Locate the cell with the specified text and output its [x, y] center coordinate. 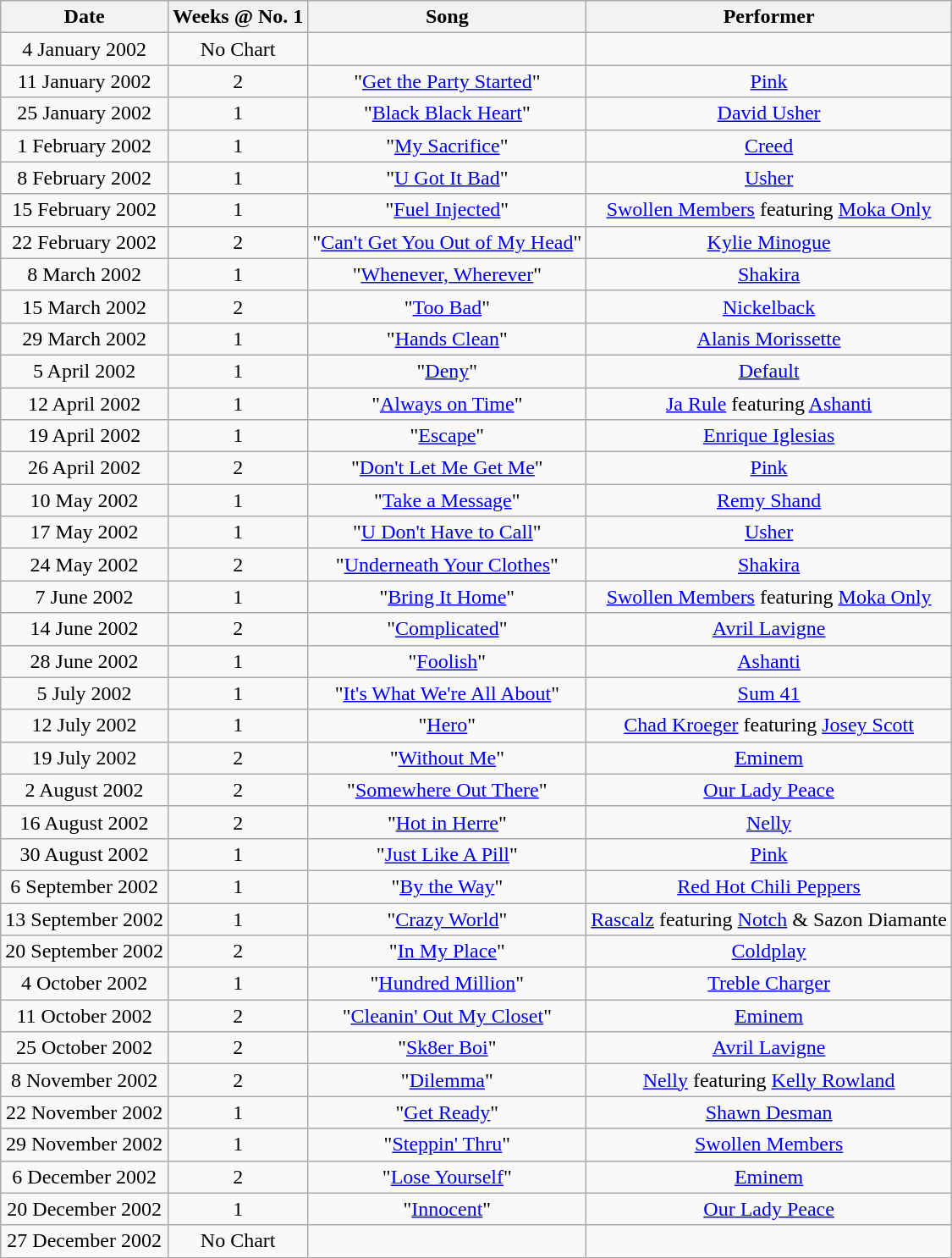
David Usher [769, 113]
26 April 2002 [85, 468]
13 September 2002 [85, 919]
Remy Shand [769, 500]
28 June 2002 [85, 661]
Treble Charger [769, 984]
"By the Way" [447, 886]
Date [85, 17]
14 June 2002 [85, 629]
Shawn Desman [769, 1112]
11 January 2002 [85, 81]
"Fuel Injected" [447, 210]
Sum 41 [769, 693]
12 April 2002 [85, 404]
6 September 2002 [85, 886]
Alanis Morissette [769, 339]
"Can't Get You Out of My Head" [447, 242]
"Hundred Million" [447, 984]
24 May 2002 [85, 565]
Nelly featuring Kelly Rowland [769, 1080]
"Without Me" [447, 758]
"Hot in Herre" [447, 822]
10 May 2002 [85, 500]
"Escape" [447, 436]
"U Don't Have to Call" [447, 532]
17 May 2002 [85, 532]
Creed [769, 146]
7 June 2002 [85, 597]
"Whenever, Wherever" [447, 274]
"Get the Party Started" [447, 81]
"Complicated" [447, 629]
Performer [769, 17]
6 December 2002 [85, 1177]
29 November 2002 [85, 1145]
Nickelback [769, 306]
4 January 2002 [85, 49]
16 August 2002 [85, 822]
4 October 2002 [85, 984]
19 April 2002 [85, 436]
Enrique Iglesias [769, 436]
29 March 2002 [85, 339]
27 December 2002 [85, 1241]
5 July 2002 [85, 693]
"Deny" [447, 371]
Default [769, 371]
"U Got It Bad" [447, 178]
"Sk8er Boi" [447, 1048]
"Just Like A Pill" [447, 854]
8 March 2002 [85, 274]
Kylie Minogue [769, 242]
"Foolish" [447, 661]
"Black Black Heart" [447, 113]
"Don't Let Me Get Me" [447, 468]
"Lose Yourself" [447, 1177]
"In My Place" [447, 952]
Swollen Members [769, 1145]
"Innocent" [447, 1209]
2 August 2002 [85, 790]
20 September 2002 [85, 952]
"My Sacrifice" [447, 146]
30 August 2002 [85, 854]
"Steppin' Thru" [447, 1145]
Rascalz featuring Notch & Sazon Diamante [769, 919]
19 July 2002 [85, 758]
11 October 2002 [85, 1016]
Ja Rule featuring Ashanti [769, 404]
Ashanti [769, 661]
"Somewhere Out There" [447, 790]
Song [447, 17]
"Always on Time" [447, 404]
"Hands Clean" [447, 339]
25 January 2002 [85, 113]
"Dilemma" [447, 1080]
25 October 2002 [85, 1048]
8 November 2002 [85, 1080]
"Take a Message" [447, 500]
"Cleanin' Out My Closet" [447, 1016]
1 February 2002 [85, 146]
"Get Ready" [447, 1112]
15 February 2002 [85, 210]
8 February 2002 [85, 178]
Coldplay [769, 952]
"Bring It Home" [447, 597]
Red Hot Chili Peppers [769, 886]
"Underneath Your Clothes" [447, 565]
Nelly [769, 822]
22 November 2002 [85, 1112]
20 December 2002 [85, 1209]
Chad Kroeger featuring Josey Scott [769, 726]
22 February 2002 [85, 242]
15 March 2002 [85, 306]
"It's What We're All About" [447, 693]
Weeks @ No. 1 [237, 17]
12 July 2002 [85, 726]
"Too Bad" [447, 306]
"Hero" [447, 726]
5 April 2002 [85, 371]
"Crazy World" [447, 919]
